Find where the given text appears and provide that cell's center as (x, y) coordinate. 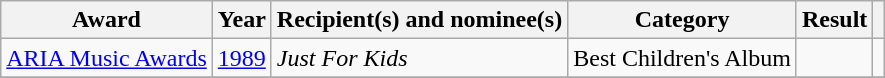
ARIA Music Awards (107, 58)
Category (682, 20)
1989 (242, 58)
Result (834, 20)
Just For Kids (419, 58)
Year (242, 20)
Recipient(s) and nominee(s) (419, 20)
Best Children's Album (682, 58)
Award (107, 20)
